Locate the cell with the specified text and output its (X, Y) center coordinate. 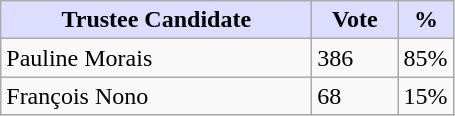
Trustee Candidate (156, 20)
François Nono (156, 96)
15% (426, 96)
Pauline Morais (156, 58)
68 (355, 96)
386 (355, 58)
Vote (355, 20)
85% (426, 58)
% (426, 20)
